Identify which cell holds the provided text, then report its (x, y) central coordinate. 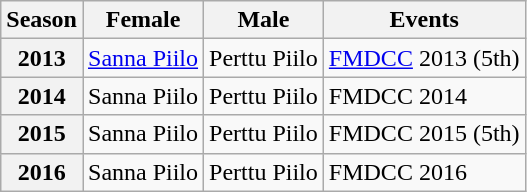
Events (424, 20)
2015 (42, 134)
2013 (42, 58)
Male (264, 20)
Season (42, 20)
FMDCC 2016 (424, 172)
FMDCC 2015 (5th) (424, 134)
2016 (42, 172)
2014 (42, 96)
FMDCC 2013 (5th) (424, 58)
FMDCC 2014 (424, 96)
Female (142, 20)
